Scan for the cell matching the given text and deliver its [x, y] coordinate at center. 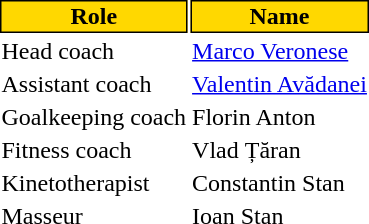
Role [94, 16]
Assistant coach [94, 84]
Vlad Țăran [280, 150]
Head coach [94, 51]
Marco Veronese [280, 51]
Valentin Avădanei [280, 84]
Fitness coach [94, 150]
Name [280, 16]
Florin Anton [280, 117]
Constantin Stan [280, 183]
Goalkeeping coach [94, 117]
Kinetotherapist [94, 183]
